Find where the given text appears and provide that cell's center as (x, y) coordinate. 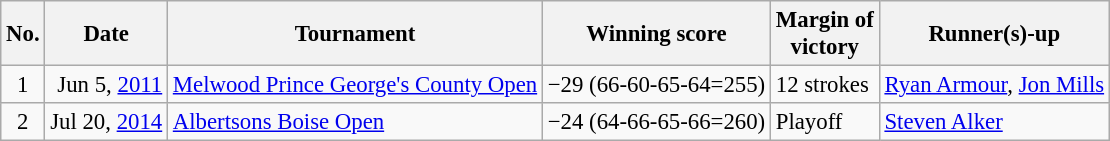
1 (23, 85)
Albertsons Boise Open (356, 122)
Melwood Prince George's County Open (356, 85)
2 (23, 122)
Playoff (824, 122)
Jun 5, 2011 (106, 85)
Jul 20, 2014 (106, 122)
Ryan Armour, Jon Mills (994, 85)
Date (106, 34)
−24 (64-66-65-66=260) (656, 122)
Tournament (356, 34)
12 strokes (824, 85)
Steven Alker (994, 122)
Runner(s)-up (994, 34)
Winning score (656, 34)
Margin ofvictory (824, 34)
No. (23, 34)
−29 (66-60-65-64=255) (656, 85)
